For the text-containing cell, return its midpoint in [x, y] coordinate format. 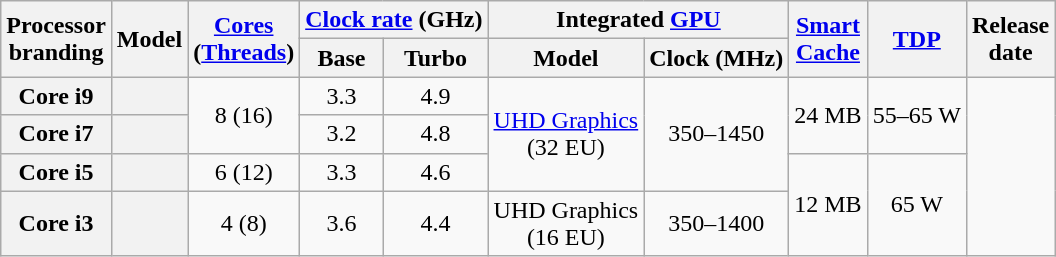
4.9 [436, 96]
Turbo [436, 58]
SmartCache [828, 39]
350–1450 [716, 134]
Core i9 [56, 96]
Base [342, 58]
24 MB [828, 115]
Releasedate [1010, 39]
Core i5 [56, 172]
4.8 [436, 134]
350–1400 [716, 224]
Processorbranding [56, 39]
Core i7 [56, 134]
12 MB [828, 204]
Clock (MHz) [716, 58]
4 (8) [244, 224]
6 (12) [244, 172]
UHD Graphics(32 EU) [566, 134]
UHD Graphics(16 EU) [566, 224]
Clock rate (GHz) [394, 20]
Integrated GPU [638, 20]
65 W [916, 204]
Core i3 [56, 224]
3.6 [342, 224]
TDP [916, 39]
3.2 [342, 134]
4.6 [436, 172]
4.4 [436, 224]
8 (16) [244, 115]
55–65 W [916, 115]
Cores(Threads) [244, 39]
